Detect which cell encompasses the target text, then output its (X, Y) center coordinate. 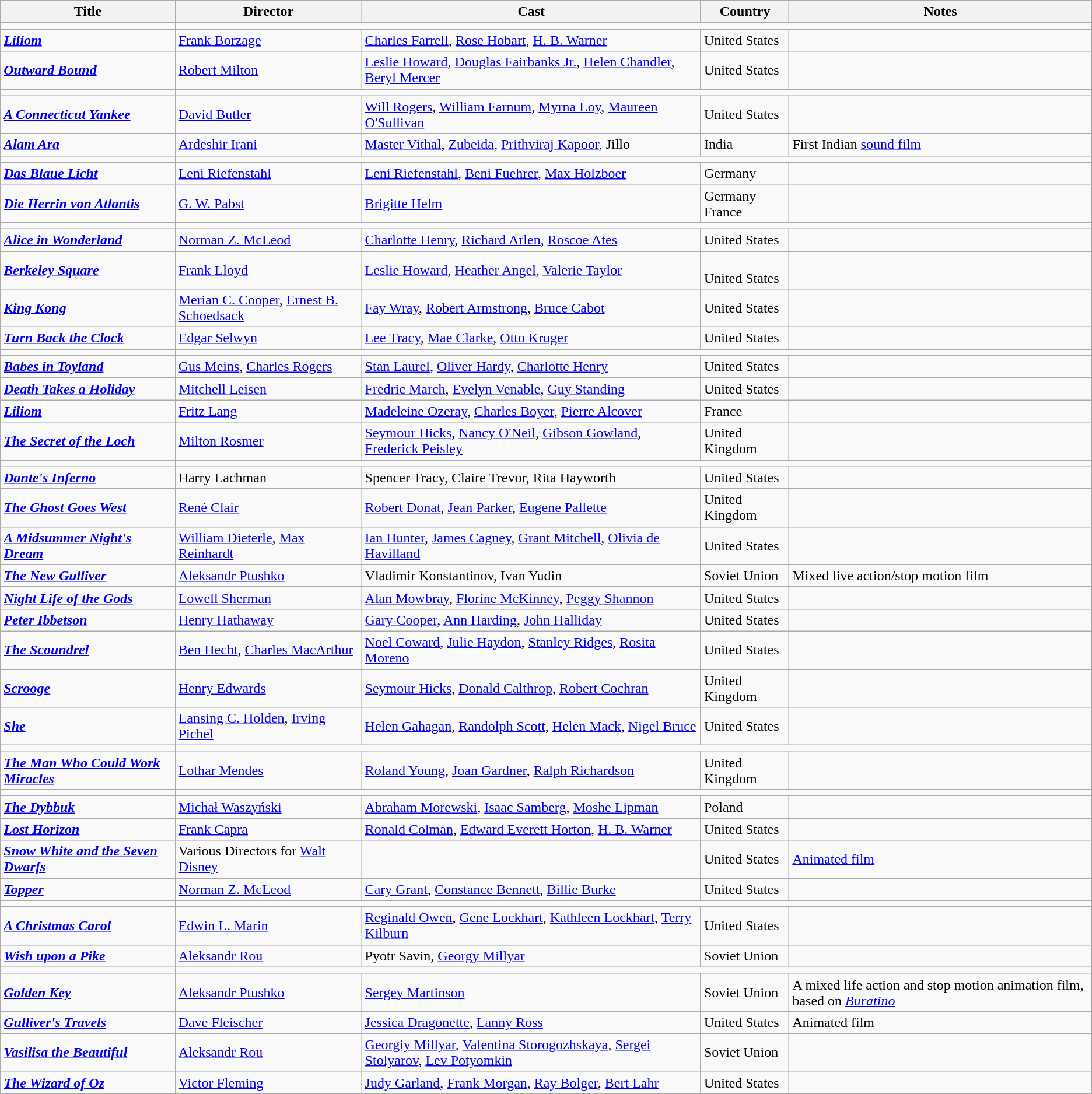
Harry Lachman (268, 478)
Helen Gahagan, Randolph Scott, Helen Mack, Nigel Bruce (531, 727)
Wish upon a Pike (87, 956)
Lost Horizon (87, 829)
Berkeley Square (87, 269)
The Dybbuk (87, 807)
Ronald Colman, Edward Everett Horton, H. B. Warner (531, 829)
Reginald Owen, Gene Lockhart, Kathleen Lockhart, Terry Kilburn (531, 926)
Germany (745, 173)
Leni Riefenstahl, Beni Fuehrer, Max Holzboer (531, 173)
Mitchell Leisen (268, 389)
Michał Waszyński (268, 807)
Das Blaue Licht (87, 173)
Merian C. Cooper, Ernest B. Schoedsack (268, 308)
David Butler (268, 114)
Victor Fleming (268, 1083)
The Scoundrel (87, 650)
Title (87, 12)
King Kong (87, 308)
Robert Milton (268, 70)
Peter Ibbetson (87, 620)
Brigitte Helm (531, 203)
Lowell Sherman (268, 598)
Noel Coward, Julie Haydon, Stanley Ridges, Rosita Moreno (531, 650)
Fritz Lang (268, 411)
She (87, 727)
Fredric March, Evelyn Venable, Guy Standing (531, 389)
Death Takes a Holiday (87, 389)
Notes (940, 12)
France (745, 411)
Leslie Howard, Douglas Fairbanks Jr., Helen Chandler, Beryl Mercer (531, 70)
Edwin L. Marin (268, 926)
Cast (531, 12)
Edgar Selwyn (268, 338)
Lee Tracy, Mae Clarke, Otto Kruger (531, 338)
Charlotte Henry, Richard Arlen, Roscoe Ates (531, 240)
Seymour Hicks, Donald Calthrop, Robert Cochran (531, 688)
Robert Donat, Jean Parker, Eugene Pallette (531, 507)
Frank Borzage (268, 40)
A Midsummer Night's Dream (87, 546)
Will Rogers, William Farnum, Myrna Loy, Maureen O'Sullivan (531, 114)
The New Gulliver (87, 576)
Ben Hecht, Charles MacArthur (268, 650)
Jessica Dragonette, Lanny Ross (531, 1022)
Dave Fleischer (268, 1022)
Fay Wray, Robert Armstrong, Bruce Cabot (531, 308)
India (745, 145)
Stan Laurel, Oliver Hardy, Charlotte Henry (531, 367)
Leni Riefenstahl (268, 173)
Topper (87, 889)
Vladimir Konstantinov, Ivan Yudin (531, 576)
Sergey Martinson (531, 993)
A Christmas Carol (87, 926)
Alan Mowbray, Florine McKinney, Peggy Shannon (531, 598)
Babes in Toyland (87, 367)
Scrooge (87, 688)
Mixed live action/stop motion film (940, 576)
Pyotr Savin, Georgy Millyar (531, 956)
Ian Hunter, James Cagney, Grant Mitchell, Olivia de Havilland (531, 546)
Georgiy Millyar, Valentina Storogozhskaya, Sergei Stolyarov, Lev Potyomkin (531, 1052)
G. W. Pabst (268, 203)
Cary Grant, Constance Bennett, Billie Burke (531, 889)
Various Directors for Walt Disney (268, 860)
René Clair (268, 507)
Outward Bound (87, 70)
Master Vithal, Zubeida, Prithviraj Kapoor, Jillo (531, 145)
Die Herrin von Atlantis (87, 203)
Dante's Inferno (87, 478)
Spencer Tracy, Claire Trevor, Rita Hayworth (531, 478)
Country (745, 12)
Night Life of the Gods (87, 598)
Lothar Mendes (268, 771)
Milton Rosmer (268, 441)
The Ghost Goes West (87, 507)
Golden Key (87, 993)
Gulliver's Travels (87, 1022)
Seymour Hicks, Nancy O'Neil, Gibson Gowland, Frederick Peisley (531, 441)
Director (268, 12)
Gary Cooper, Ann Harding, John Halliday (531, 620)
Gus Meins, Charles Rogers (268, 367)
Judy Garland, Frank Morgan, Ray Bolger, Bert Lahr (531, 1083)
Frank Capra (268, 829)
Abraham Morewski, Isaac Samberg, Moshe Lipman (531, 807)
Henry Edwards (268, 688)
Alice in Wonderland (87, 240)
Alam Ara (87, 145)
The Man Who Could Work Miracles (87, 771)
Roland Young, Joan Gardner, Ralph Richardson (531, 771)
GermanyFrance (745, 203)
Vasilisa the Beautiful (87, 1052)
Charles Farrell, Rose Hobart, H. B. Warner (531, 40)
Madeleine Ozeray, Charles Boyer, Pierre Alcover (531, 411)
Turn Back the Clock (87, 338)
The Secret of the Loch (87, 441)
A Connecticut Yankee (87, 114)
Poland (745, 807)
Ardeshir Irani (268, 145)
The Wizard of Oz (87, 1083)
First Indian sound film (940, 145)
Snow White and the Seven Dwarfs (87, 860)
Henry Hathaway (268, 620)
Frank Lloyd (268, 269)
Leslie Howard, Heather Angel, Valerie Taylor (531, 269)
Lansing C. Holden, Irving Pichel (268, 727)
A mixed life action and stop motion animation film, based on Buratino (940, 993)
William Dieterle, Max Reinhardt (268, 546)
